Provide the [x, y] coordinate of the cell's center where the given text is located.  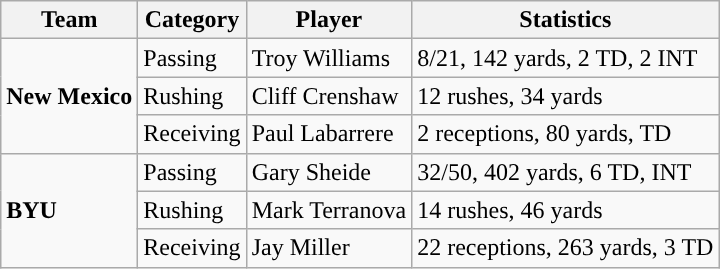
8/21, 142 yards, 2 TD, 2 INT [566, 58]
14 rushes, 46 yards [566, 210]
Statistics [566, 20]
Troy Williams [329, 58]
Team [70, 20]
Jay Miller [329, 248]
12 rushes, 34 yards [566, 96]
32/50, 402 yards, 6 TD, INT [566, 172]
Cliff Crenshaw [329, 96]
Paul Labarrere [329, 134]
Player [329, 20]
22 receptions, 263 yards, 3 TD [566, 248]
New Mexico [70, 96]
2 receptions, 80 yards, TD [566, 134]
BYU [70, 210]
Mark Terranova [329, 210]
Category [192, 20]
Gary Sheide [329, 172]
